Identify which cell holds the provided text, then report its (x, y) central coordinate. 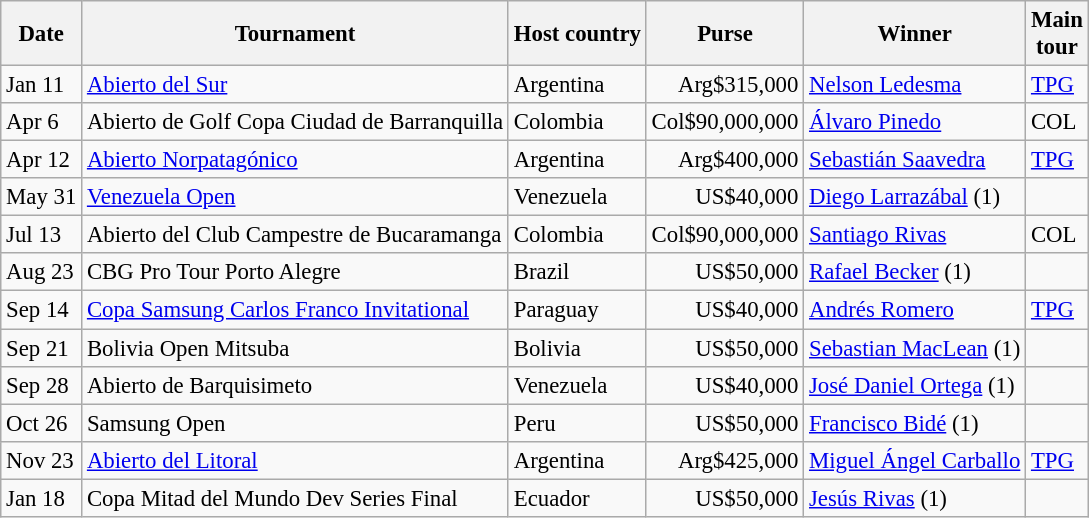
Aug 23 (42, 273)
Arg$400,000 (724, 160)
Maintour (1058, 34)
Copa Mitad del Mundo Dev Series Final (296, 498)
Sebastian MacLean (1) (915, 348)
Francisco Bidé (1) (915, 423)
Date (42, 34)
Winner (915, 34)
Andrés Romero (915, 310)
Abierto de Barquisimeto (296, 385)
Paraguay (577, 310)
Nov 23 (42, 460)
Copa Samsung Carlos Franco Invitational (296, 310)
Jul 13 (42, 235)
Arg$425,000 (724, 460)
Samsung Open (296, 423)
Sep 28 (42, 385)
Bolivia Open Mitsuba (296, 348)
Sep 21 (42, 348)
Bolivia (577, 348)
CBG Pro Tour Porto Alegre (296, 273)
Rafael Becker (1) (915, 273)
Venezuela Open (296, 197)
Abierto Norpatagónico (296, 160)
Sep 14 (42, 310)
Brazil (577, 273)
Jan 18 (42, 498)
Apr 6 (42, 122)
Abierto del Sur (296, 85)
Jan 11 (42, 85)
Jesús Rivas (1) (915, 498)
Peru (577, 423)
Santiago Rivas (915, 235)
Host country (577, 34)
Apr 12 (42, 160)
Oct 26 (42, 423)
Diego Larrazábal (1) (915, 197)
Miguel Ángel Carballo (915, 460)
Sebastián Saavedra (915, 160)
Tournament (296, 34)
Álvaro Pinedo (915, 122)
Arg$315,000 (724, 85)
Purse (724, 34)
Abierto del Litoral (296, 460)
Abierto del Club Campestre de Bucaramanga (296, 235)
May 31 (42, 197)
Nelson Ledesma (915, 85)
Ecuador (577, 498)
Abierto de Golf Copa Ciudad de Barranquilla (296, 122)
José Daniel Ortega (1) (915, 385)
